Locate the cell with the specified text and output its (X, Y) center coordinate. 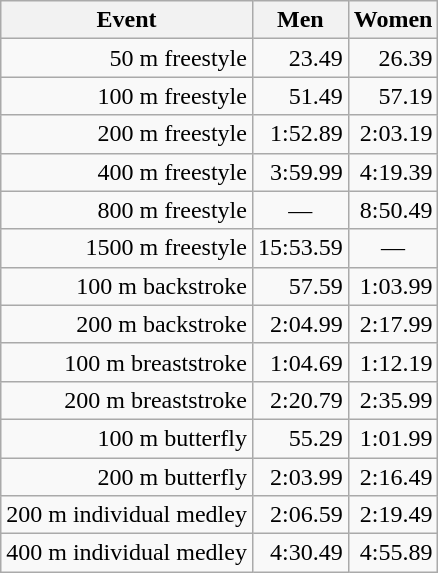
2:19.49 (393, 515)
1:12.19 (393, 362)
4:55.89 (393, 553)
2:03.19 (393, 134)
400 m individual medley (127, 553)
200 m individual medley (127, 515)
23.49 (300, 58)
100 m freestyle (127, 96)
2:35.99 (393, 400)
Event (127, 20)
26.39 (393, 58)
1:01.99 (393, 438)
200 m freestyle (127, 134)
200 m butterfly (127, 477)
2:17.99 (393, 324)
3:59.99 (300, 172)
2:04.99 (300, 324)
2:06.59 (300, 515)
55.29 (300, 438)
51.49 (300, 96)
2:20.79 (300, 400)
1500 m freestyle (127, 248)
4:19.39 (393, 172)
200 m breaststroke (127, 400)
57.59 (300, 286)
800 m freestyle (127, 210)
200 m backstroke (127, 324)
8:50.49 (393, 210)
2:03.99 (300, 477)
1:52.89 (300, 134)
1:03.99 (393, 286)
50 m freestyle (127, 58)
57.19 (393, 96)
2:16.49 (393, 477)
Men (300, 20)
4:30.49 (300, 553)
100 m breaststroke (127, 362)
100 m butterfly (127, 438)
Women (393, 20)
100 m backstroke (127, 286)
1:04.69 (300, 362)
400 m freestyle (127, 172)
15:53.59 (300, 248)
